Output the (x, y) coordinate of the center of the cell containing the given text.  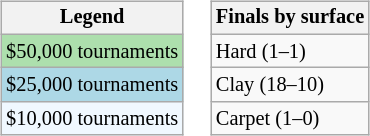
Clay (18–10) (290, 85)
Carpet (1–0) (290, 119)
$10,000 tournaments (92, 119)
Finals by surface (290, 18)
Legend (92, 18)
Hard (1–1) (290, 51)
$50,000 tournaments (92, 51)
$25,000 tournaments (92, 85)
